Determine the [X, Y] coordinate at the center of the cell enclosing the given text.  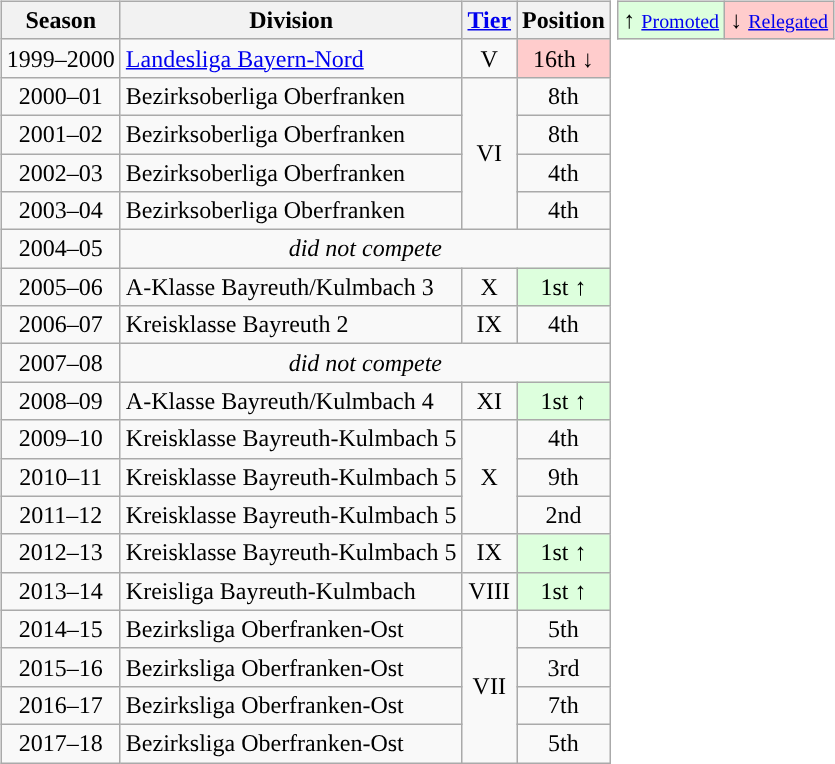
2011–12 [60, 515]
9th [564, 477]
2014–15 [60, 629]
Division [291, 20]
2004–05 [60, 249]
Tier [490, 20]
Landesliga Bayern-Nord [291, 58]
2017–18 [60, 743]
2012–13 [60, 553]
2005–06 [60, 287]
A-Klasse Bayreuth/Kulmbach 3 [291, 287]
2003–04 [60, 211]
VII [490, 686]
Position [564, 20]
↓ Relegated [780, 20]
Kreisklasse Bayreuth 2 [291, 325]
2000–01 [60, 96]
2015–16 [60, 667]
2013–14 [60, 591]
VIII [490, 591]
2nd [564, 515]
7th [564, 705]
2016–17 [60, 705]
Kreisliga Bayreuth-Kulmbach [291, 591]
2002–03 [60, 173]
2009–10 [60, 439]
V [490, 58]
3rd [564, 667]
16th ↓ [564, 58]
VI [490, 153]
A-Klasse Bayreuth/Kulmbach 4 [291, 401]
1999–2000 [60, 58]
2010–11 [60, 477]
2001–02 [60, 134]
2007–08 [60, 363]
XI [490, 401]
2008–09 [60, 401]
Season [60, 20]
2006–07 [60, 325]
↑ Promoted [672, 20]
